Provide the [x, y] coordinate of the cell's center where the given text is located.  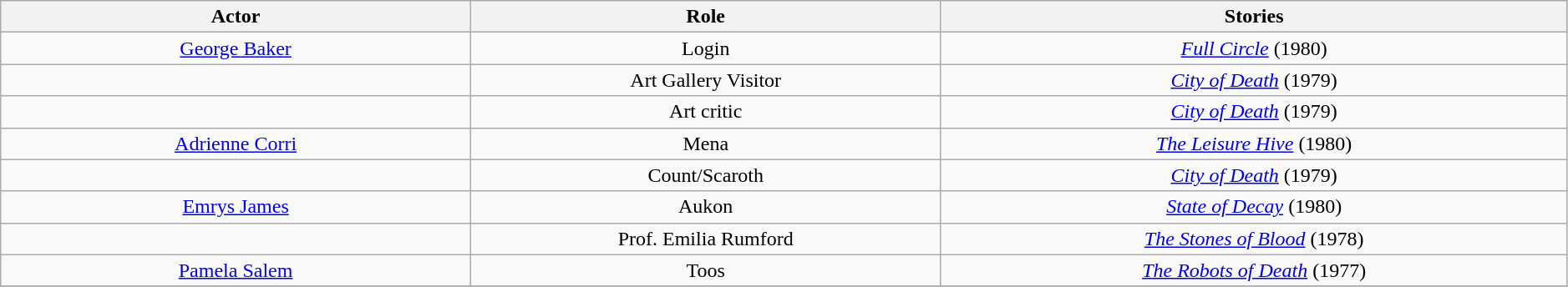
Aukon [705, 207]
The Stones of Blood (1978) [1254, 239]
Art critic [705, 112]
Stories [1254, 17]
The Leisure Hive (1980) [1254, 143]
Full Circle (1980) [1254, 48]
Toos [705, 270]
George Baker [236, 48]
Mena [705, 143]
Prof. Emilia Rumford [705, 239]
Role [705, 17]
Pamela Salem [236, 270]
Count/Scaroth [705, 175]
Emrys James [236, 207]
Actor [236, 17]
The Robots of Death (1977) [1254, 270]
Adrienne Corri [236, 143]
State of Decay (1980) [1254, 207]
Login [705, 48]
Art Gallery Visitor [705, 80]
